Search for the cell housing the specified text and yield its (X, Y) center coordinate. 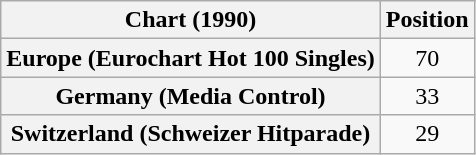
70 (427, 58)
29 (427, 134)
Europe (Eurochart Hot 100 Singles) (191, 58)
Germany (Media Control) (191, 96)
Switzerland (Schweizer Hitparade) (191, 134)
Chart (1990) (191, 20)
Position (427, 20)
33 (427, 96)
